Extract the (X, Y) coordinate from the center of the cell holding the provided text.  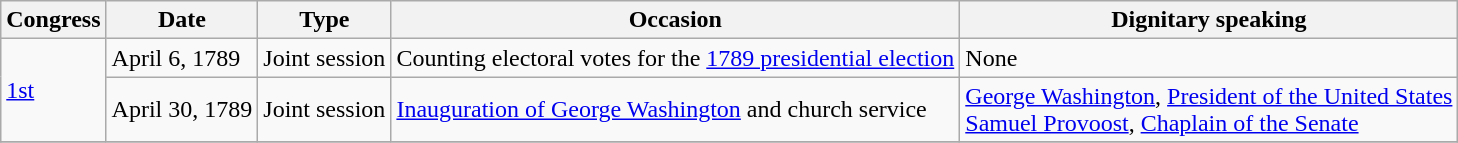
Type (324, 20)
Counting electoral votes for the 1789 presidential election (676, 58)
Occasion (676, 20)
Date (182, 20)
April 6, 1789 (182, 58)
Inauguration of George Washington and church service (676, 110)
None (1209, 58)
Congress (54, 20)
1st (54, 90)
April 30, 1789 (182, 110)
George Washington, President of the United StatesSamuel Provoost, Chaplain of the Senate (1209, 110)
Dignitary speaking (1209, 20)
